Determine the (X, Y) coordinate at the center of the cell enclosing the given text.  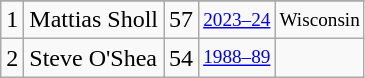
Mattias Sholl (94, 20)
2 (12, 58)
Steve O'Shea (94, 58)
2023–24 (237, 20)
57 (182, 20)
1 (12, 20)
Wisconsin (320, 20)
1988–89 (237, 58)
54 (182, 58)
